Search for the cell housing the specified text and yield its [x, y] center coordinate. 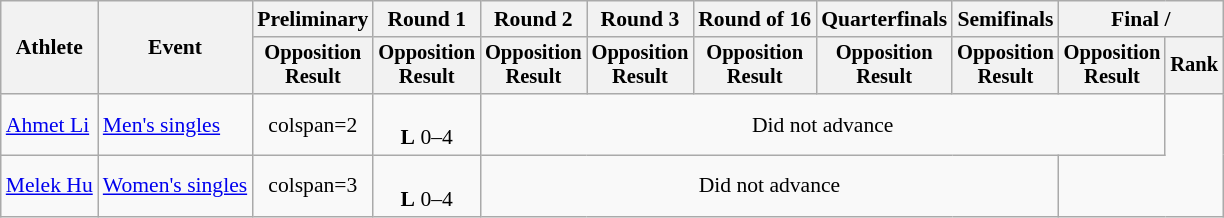
Athlete [50, 48]
Semifinals [1006, 19]
Melek Hu [50, 186]
Rank [1194, 66]
Men's singles [175, 124]
Women's singles [175, 186]
Round 1 [426, 19]
Event [175, 48]
colspan=2 [312, 124]
Round 2 [534, 19]
Quarterfinals [884, 19]
colspan=3 [312, 186]
Ahmet Li [50, 124]
Round of 16 [754, 19]
Preliminary [312, 19]
Final / [1141, 19]
Round 3 [640, 19]
